Identify which cell holds the provided text, then report its [x, y] central coordinate. 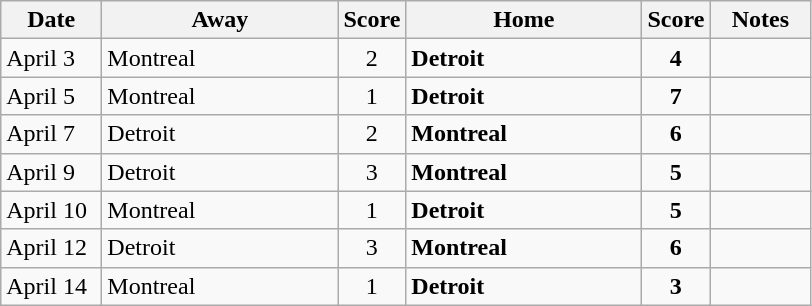
Notes [760, 20]
Home [524, 20]
April 7 [52, 134]
April 10 [52, 210]
April 14 [52, 286]
April 12 [52, 248]
April 3 [52, 58]
4 [676, 58]
April 9 [52, 172]
April 5 [52, 96]
Away [220, 20]
7 [676, 96]
Date [52, 20]
